Return [X, Y] of the center of cell containing provided text 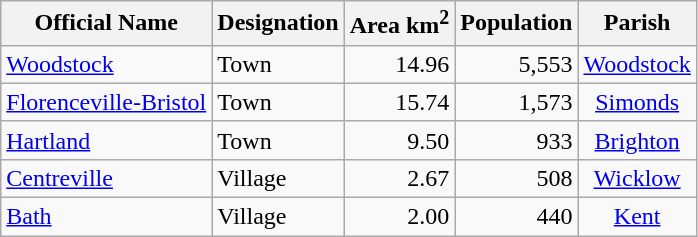
14.96 [400, 64]
2.00 [400, 217]
Bath [106, 217]
5,553 [516, 64]
Centreville [106, 178]
508 [516, 178]
Kent [637, 217]
Official Name [106, 24]
2.67 [400, 178]
440 [516, 217]
933 [516, 140]
Area km2 [400, 24]
Brighton [637, 140]
Wicklow [637, 178]
Florenceville-Bristol [106, 102]
Parish [637, 24]
1,573 [516, 102]
Hartland [106, 140]
Simonds [637, 102]
Designation [278, 24]
15.74 [400, 102]
Population [516, 24]
9.50 [400, 140]
